Find where the given text appears and provide that cell's center as (X, Y) coordinate. 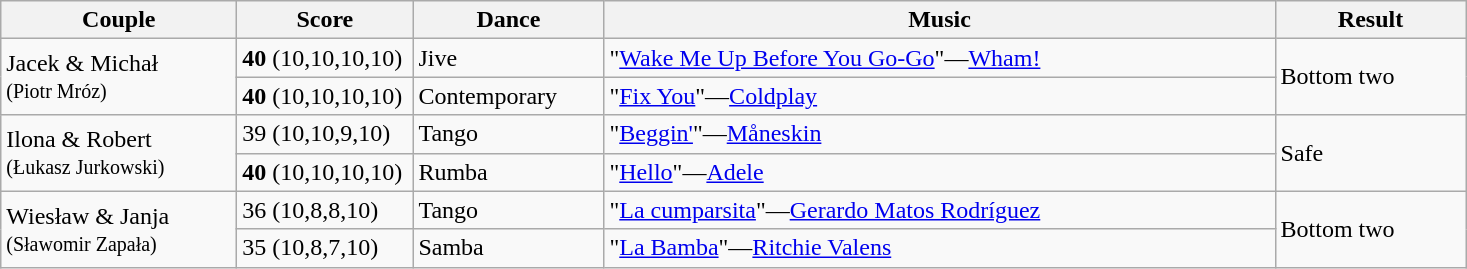
Dance (508, 20)
Music (940, 20)
Jacek & Michał(Piotr Mróz) (119, 77)
Couple (119, 20)
Contemporary (508, 96)
Result (1370, 20)
39 (10,10,9,10) (325, 134)
36 (10,8,8,10) (325, 210)
Jive (508, 58)
Score (325, 20)
35 (10,8,7,10) (325, 248)
"Beggin'"—Måneskin (940, 134)
"Hello"—Adele (940, 172)
"La cumparsita"—Gerardo Matos Rodríguez (940, 210)
"La Bamba"—Ritchie Valens (940, 248)
Ilona & Robert(Łukasz Jurkowski) (119, 153)
"Fix You"—Coldplay (940, 96)
Samba (508, 248)
Wiesław & Janja(Sławomir Zapała) (119, 229)
Rumba (508, 172)
Safe (1370, 153)
"Wake Me Up Before You Go-Go"—Wham! (940, 58)
